Locate the cell with the specified text and output its (x, y) center coordinate. 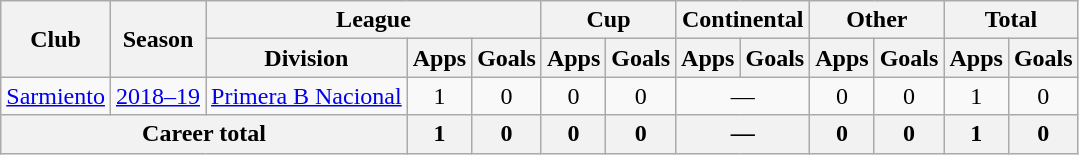
Sarmiento (56, 96)
Primera B Nacional (307, 96)
Club (56, 39)
Division (307, 58)
Season (158, 39)
Cup (608, 20)
Total (1011, 20)
2018–19 (158, 96)
League (374, 20)
Career total (204, 134)
Continental (743, 20)
Other (877, 20)
